Capture the cell that displays the provided text and extract its (x, y) central coordinate. 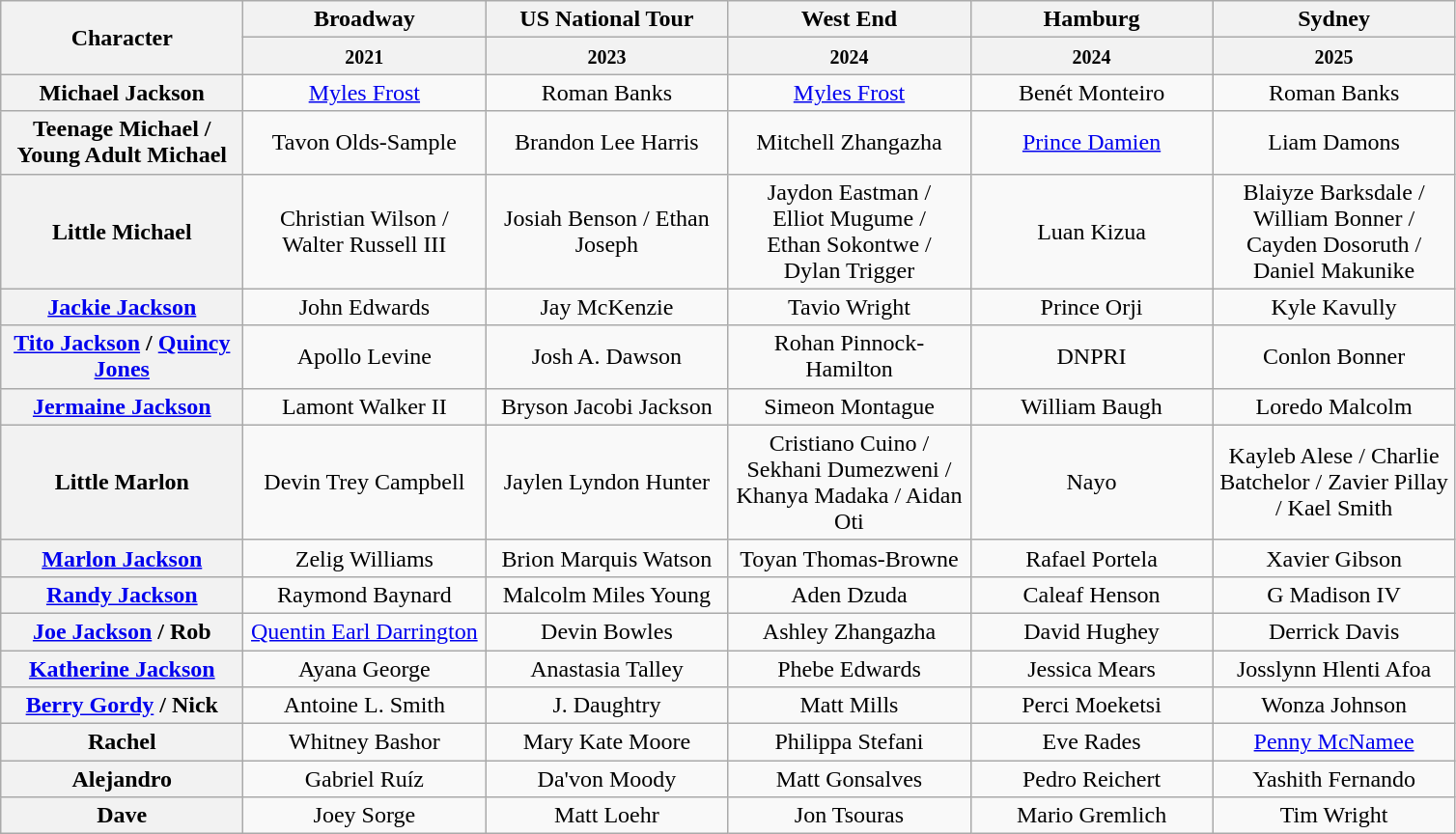
Blaiyze Barksdale / William Bonner / Cayden Dosoruth / Daniel Makunike (1334, 232)
Hamburg (1091, 19)
DNPRI (1091, 357)
Da'von Moody (606, 779)
Gabriel Ruíz (365, 779)
Tavio Wright (850, 307)
Jay McKenzie (606, 307)
Tim Wright (1334, 816)
Character (122, 38)
Ayana George (365, 669)
Whitney Bashor (365, 742)
Simeon Montague (850, 406)
Perci Moeketsi (1091, 706)
Rachel (122, 742)
Wonza Johnson (1334, 706)
Apollo Levine (365, 357)
Brandon Lee Harris (606, 143)
Bryson Jacobi Jackson (606, 406)
Randy Jackson (122, 595)
John Edwards (365, 307)
Liam Damons (1334, 143)
Matt Mills (850, 706)
Matt Loehr (606, 816)
Luan Kizua (1091, 232)
Malcolm Miles Young (606, 595)
Nayo (1091, 483)
J. Daughtry (606, 706)
Jackie Jackson (122, 307)
Josh A. Dawson (606, 357)
Cristiano Cuino / Sekhani Dumezweni / Khanya Madaka / Aidan Oti (850, 483)
2025 (1334, 56)
Sydney (1334, 19)
Devin Bowles (606, 631)
Berry Gordy / Nick (122, 706)
Marlon Jackson (122, 558)
Lamont Walker II (365, 406)
Kyle Kavully (1334, 307)
Toyan Thomas-Browne (850, 558)
2023 (606, 56)
West End (850, 19)
Loredo Malcolm (1334, 406)
Little Michael (122, 232)
Phebe Edwards (850, 669)
Joey Sorge (365, 816)
Josiah Benson / Ethan Joseph (606, 232)
Jaydon Eastman / Elliot Mugume / Ethan Sokontwe / Dylan Trigger (850, 232)
Quentin Earl Darrington (365, 631)
2021 (365, 56)
Prince Damien (1091, 143)
Philippa Stefani (850, 742)
David Hughey (1091, 631)
Christian Wilson / Walter Russell III (365, 232)
Pedro Reichert (1091, 779)
Matt Gonsalves (850, 779)
Prince Orji (1091, 307)
Broadway (365, 19)
Tito Jackson / Quincy Jones (122, 357)
William Baugh (1091, 406)
Eve Rades (1091, 742)
Tavon Olds-Sample (365, 143)
Yashith Fernando (1334, 779)
Rohan Pinnock-Hamilton (850, 357)
Jessica Mears (1091, 669)
Devin Trey Campbell (365, 483)
Josslynn Hlenti Afoa (1334, 669)
Mitchell Zhangazha (850, 143)
Ashley Zhangazha (850, 631)
Rafael Portela (1091, 558)
Anastasia Talley (606, 669)
Katherine Jackson (122, 669)
Xavier Gibson (1334, 558)
Raymond Baynard (365, 595)
Caleaf Henson (1091, 595)
Brion Marquis Watson (606, 558)
Dave (122, 816)
Joe Jackson / Rob (122, 631)
Michael Jackson (122, 93)
Mario Gremlich (1091, 816)
Antoine L. Smith (365, 706)
Alejandro (122, 779)
Benét Monteiro (1091, 93)
Jon Tsouras (850, 816)
Jaylen Lyndon Hunter (606, 483)
US National Tour (606, 19)
Conlon Bonner (1334, 357)
Jermaine Jackson (122, 406)
G Madison IV (1334, 595)
Aden Dzuda (850, 595)
Penny McNamee (1334, 742)
Derrick Davis (1334, 631)
Zelig Williams (365, 558)
Teenage Michael / Young Adult Michael (122, 143)
Kayleb Alese / Charlie Batchelor / Zavier Pillay / Kael Smith (1334, 483)
Mary Kate Moore (606, 742)
Little Marlon (122, 483)
